Capture the cell that displays the provided text and extract its [x, y] central coordinate. 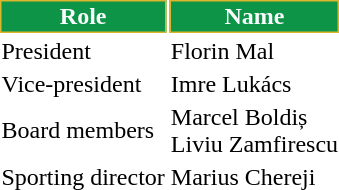
Florin Mal [254, 51]
Role [83, 16]
Marcel Boldiș Liviu Zamfirescu [254, 130]
Vice-president [83, 84]
Imre Lukács [254, 84]
Name [254, 16]
President [83, 51]
Board members [83, 130]
